Locate the cell with the specified text and output its [X, Y] center coordinate. 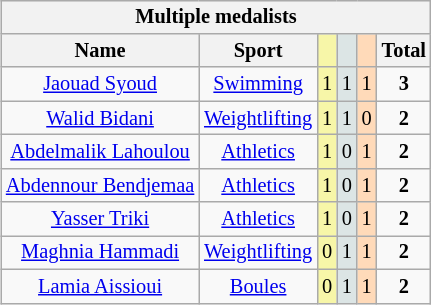
Abdelmalik Lahoulou [100, 152]
Swimming [258, 84]
Lamia Aissioui [100, 286]
Abdennour Bendjemaa [100, 185]
Total [404, 51]
Maghnia Hammadi [100, 253]
Multiple medalists [216, 17]
Jaouad Syoud [100, 84]
Boules [258, 286]
Sport [258, 51]
3 [404, 84]
Yasser Triki [100, 219]
Walid Bidani [100, 118]
Name [100, 51]
